Detect which cell encompasses the target text, then output its (X, Y) center coordinate. 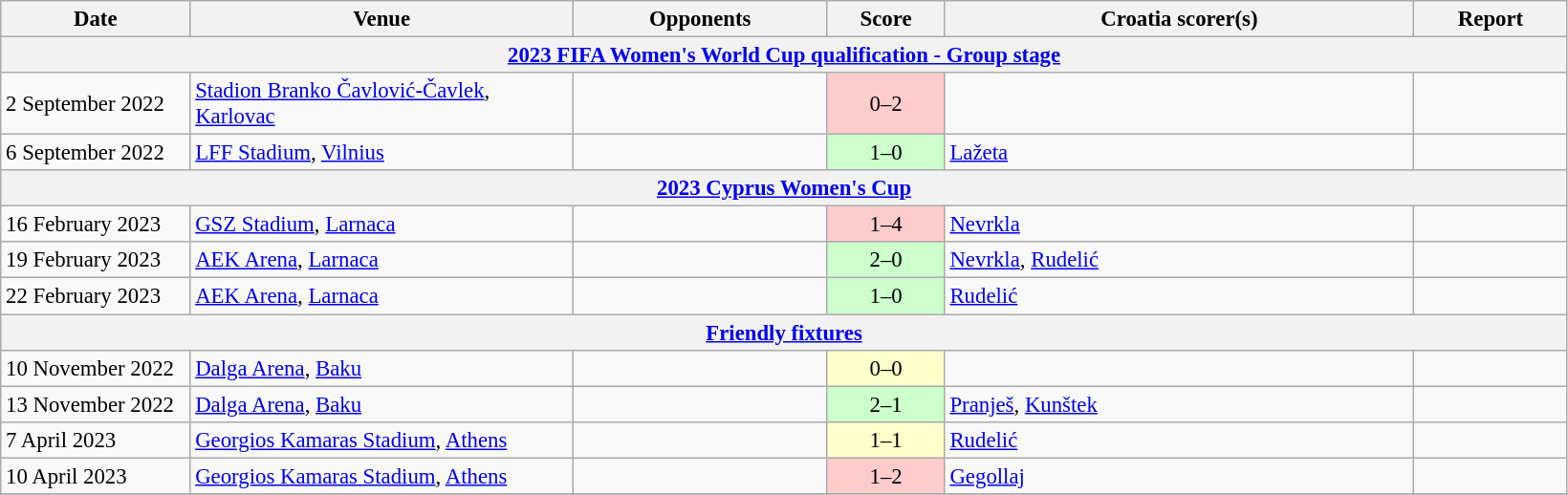
Nevrkla, Rudelić (1180, 261)
Pranješ, Kunštek (1180, 404)
2–0 (885, 261)
13 November 2022 (96, 404)
1–1 (885, 440)
22 February 2023 (96, 296)
0–2 (885, 103)
GSZ Stadium, Larnaca (382, 225)
6 September 2022 (96, 153)
1–4 (885, 225)
Stadion Branko Čavlović-Čavlek, Karlovac (382, 103)
Opponents (700, 19)
10 April 2023 (96, 476)
2023 FIFA Women's World Cup qualification - Group stage (784, 55)
Friendly fixtures (784, 333)
0–0 (885, 368)
Lažeta (1180, 153)
Date (96, 19)
2–1 (885, 404)
LFF Stadium, Vilnius (382, 153)
7 April 2023 (96, 440)
19 February 2023 (96, 261)
1–2 (885, 476)
Gegollaj (1180, 476)
16 February 2023 (96, 225)
Venue (382, 19)
Croatia scorer(s) (1180, 19)
2023 Cyprus Women's Cup (784, 188)
Report (1492, 19)
2 September 2022 (96, 103)
Score (885, 19)
10 November 2022 (96, 368)
Nevrkla (1180, 225)
